Capture the cell that displays the provided text and extract its (x, y) central coordinate. 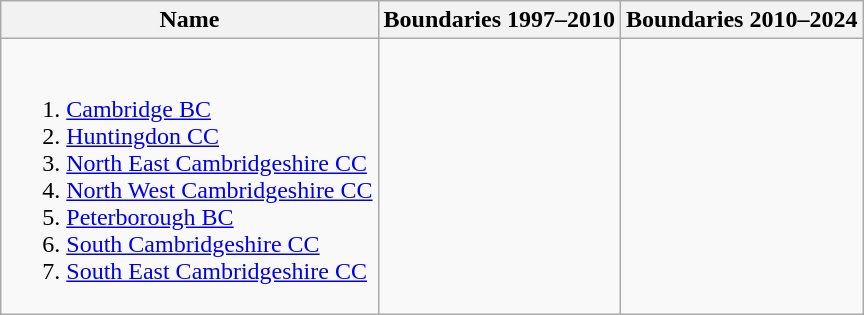
Cambridge BCHuntingdon CCNorth East Cambridgeshire CCNorth West Cambridgeshire CCPeterborough BCSouth Cambridgeshire CCSouth East Cambridgeshire CC (190, 176)
Boundaries 2010–2024 (742, 20)
Boundaries 1997–2010 (499, 20)
Name (190, 20)
